Return [x, y] of the center of cell containing provided text 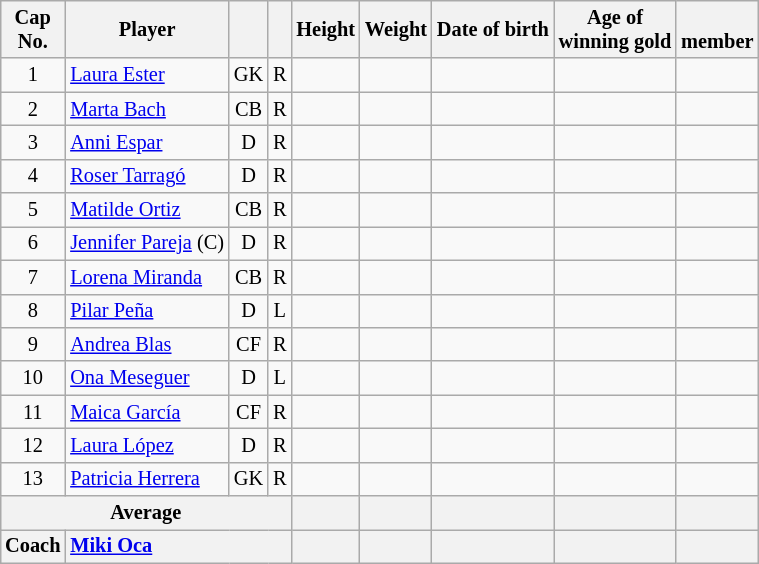
CapNo. [32, 29]
5 [32, 210]
1 [32, 75]
Maica García [147, 412]
Matilde Ortiz [147, 210]
Jennifer Pareja (C) [147, 243]
member [717, 29]
Coach [32, 546]
Weight [396, 29]
4 [32, 176]
Laura Ester [147, 75]
10 [32, 378]
Age ofwinning gold [615, 29]
Anni Espar [147, 142]
Laura López [147, 445]
Lorena Miranda [147, 277]
6 [32, 243]
Date of birth [493, 29]
Average [146, 513]
9 [32, 344]
Ona Meseguer [147, 378]
Player [147, 29]
3 [32, 142]
2 [32, 109]
Andrea Blas [147, 344]
Marta Bach [147, 109]
12 [32, 445]
Roser Tarragó [147, 176]
8 [32, 311]
Height [326, 29]
Pilar Peña [147, 311]
Patricia Herrera [147, 479]
7 [32, 277]
11 [32, 412]
Miki Oca [178, 546]
13 [32, 479]
